Search for the cell housing the specified text and yield its (x, y) center coordinate. 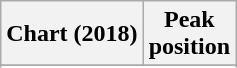
Peak position (189, 34)
Chart (2018) (72, 34)
